From the cell containing the given text, extract its center point as [X, Y] coordinate. 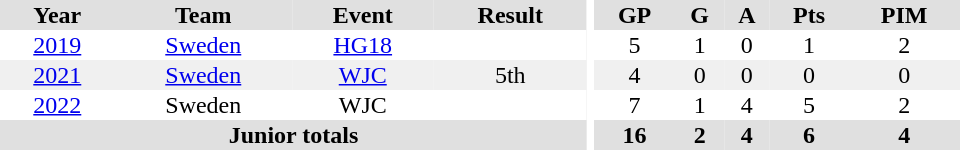
Event [363, 15]
16 [635, 135]
Junior totals [294, 135]
6 [810, 135]
PIM [904, 15]
2021 [58, 75]
2019 [58, 45]
2022 [58, 105]
Team [204, 15]
A [747, 15]
Result [511, 15]
Year [58, 15]
GP [635, 15]
5th [511, 75]
G [700, 15]
7 [635, 105]
Pts [810, 15]
HG18 [363, 45]
